Return [X, Y] of the center of cell containing provided text 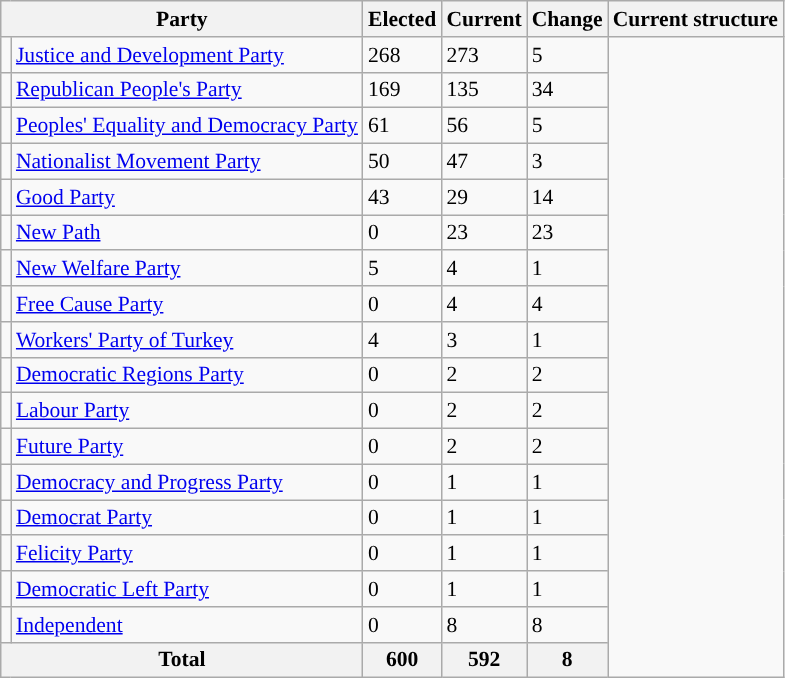
592 [484, 660]
Current structure [696, 19]
Democrat Party [187, 518]
43 [402, 197]
Free Cause Party [187, 304]
Democratic Regions Party [187, 375]
New Path [187, 233]
56 [484, 126]
268 [402, 55]
50 [402, 162]
Good Party [187, 197]
Nationalist Movement Party [187, 162]
273 [484, 55]
14 [568, 197]
135 [484, 90]
Peoples' Equality and Democracy Party [187, 126]
61 [402, 126]
Justice and Development Party [187, 55]
New Welfare Party [187, 269]
Democratic Left Party [187, 589]
Change [568, 19]
Party [182, 19]
Independent [187, 625]
Total [182, 660]
Workers' Party of Turkey [187, 340]
Labour Party [187, 411]
600 [402, 660]
Current [484, 19]
Republican People's Party [187, 90]
29 [484, 197]
Future Party [187, 447]
47 [484, 162]
Elected [402, 19]
Democracy and Progress Party [187, 482]
Felicity Party [187, 554]
34 [568, 90]
169 [402, 90]
